Search for the cell housing the specified text and yield its (x, y) center coordinate. 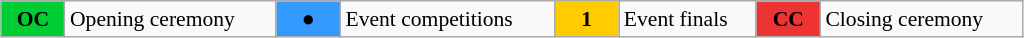
OC (33, 19)
1 (587, 19)
Opening ceremony (170, 19)
Event finals (688, 19)
CC (788, 19)
● (308, 19)
Closing ceremony (922, 19)
Event competitions (447, 19)
